Return the (x, y) coordinate for the center point of the cell that contains the specified text.  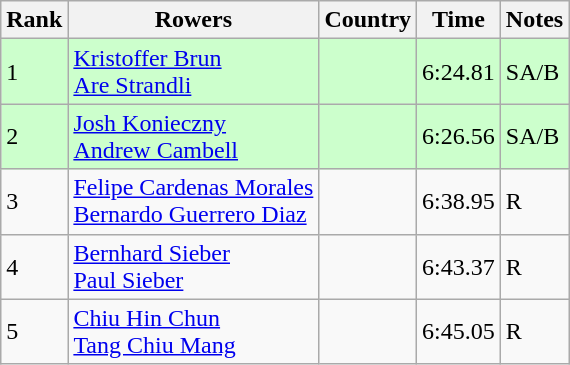
Notes (534, 20)
6:43.37 (459, 266)
1 (34, 72)
Felipe Cardenas MoralesBernardo Guerrero Diaz (194, 202)
Time (459, 20)
Josh KoniecznyAndrew Cambell (194, 136)
5 (34, 332)
Rowers (194, 20)
4 (34, 266)
3 (34, 202)
Rank (34, 20)
6:45.05 (459, 332)
Bernhard SieberPaul Sieber (194, 266)
6:38.95 (459, 202)
Kristoffer BrunAre Strandli (194, 72)
6:24.81 (459, 72)
Country (368, 20)
Chiu Hin ChunTang Chiu Mang (194, 332)
6:26.56 (459, 136)
2 (34, 136)
